Find where the given text appears and provide that cell's center as (X, Y) coordinate. 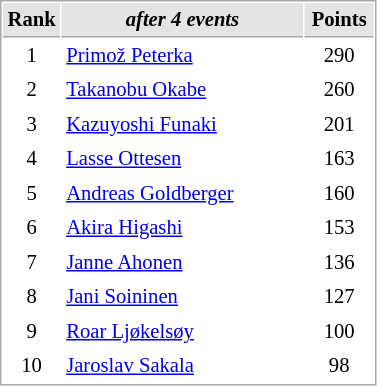
290 (340, 56)
Takanobu Okabe (183, 90)
127 (340, 296)
7 (32, 262)
4 (32, 158)
2 (32, 90)
1 (32, 56)
Points (340, 20)
Primož Peterka (183, 56)
8 (32, 296)
Janne Ahonen (183, 262)
Jani Soininen (183, 296)
3 (32, 124)
136 (340, 262)
6 (32, 228)
after 4 events (183, 20)
201 (340, 124)
98 (340, 366)
5 (32, 194)
10 (32, 366)
Kazuyoshi Funaki (183, 124)
100 (340, 332)
Akira Higashi (183, 228)
163 (340, 158)
Roar Ljøkelsøy (183, 332)
Andreas Goldberger (183, 194)
160 (340, 194)
153 (340, 228)
260 (340, 90)
Jaroslav Sakala (183, 366)
Rank (32, 20)
9 (32, 332)
Lasse Ottesen (183, 158)
